Locate the cell with the specified text and output its [x, y] center coordinate. 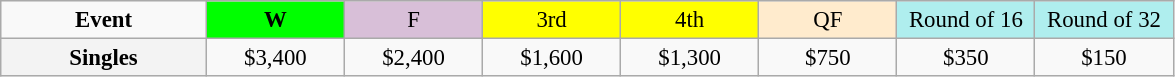
$350 [966, 58]
$2,400 [413, 58]
$3,400 [275, 58]
Round of 32 [1104, 20]
Singles [104, 58]
$150 [1104, 58]
$750 [828, 58]
4th [690, 20]
Round of 16 [966, 20]
F [413, 20]
$1,300 [690, 58]
QF [828, 20]
W [275, 20]
$1,600 [552, 58]
Event [104, 20]
3rd [552, 20]
